Provide the [x, y] coordinate of the cell's center where the given text is located.  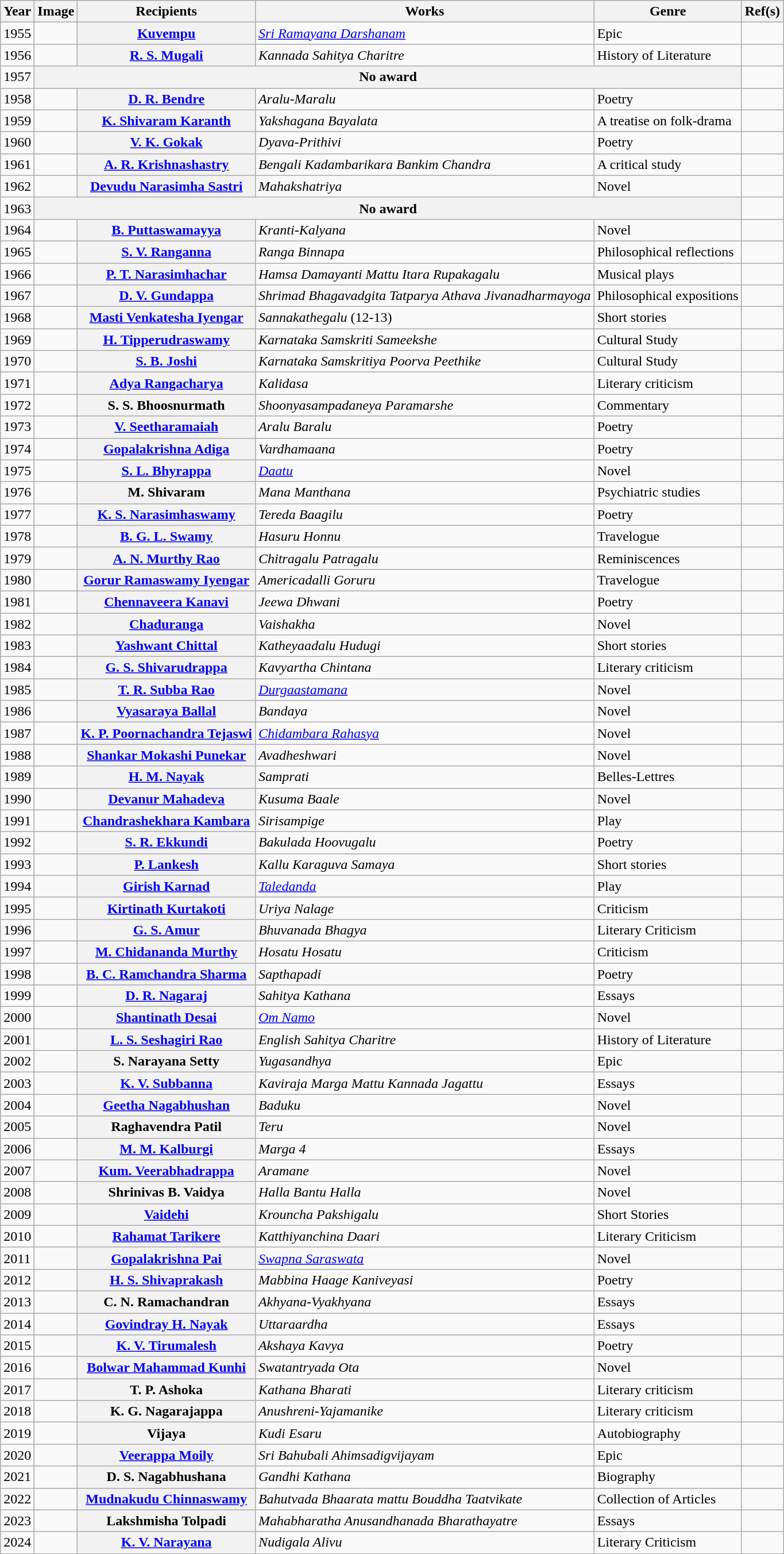
1969 [17, 340]
1988 [17, 755]
B. G. L. Swamy [167, 536]
1958 [17, 99]
Swapna Saraswata [424, 1258]
2009 [17, 1214]
Teru [424, 1127]
Kirtinath Kurtakoti [167, 908]
1995 [17, 908]
2016 [17, 1368]
Gorur Ramaswamy Iyengar [167, 580]
1985 [17, 690]
Bakulada Hoovugalu [424, 843]
Katheyaadalu Hudugi [424, 646]
1977 [17, 514]
Taledanda [424, 886]
1981 [17, 602]
C. N. Ramachandran [167, 1302]
2003 [17, 1083]
2020 [17, 1455]
Yakshagana Bayalata [424, 121]
Chidambara Rahasya [424, 733]
1963 [17, 208]
2001 [17, 1040]
L. S. Seshagiri Rao [167, 1040]
Sannakathegalu (12-13) [424, 318]
1983 [17, 646]
1968 [17, 318]
V. Seetharamaiah [167, 427]
1998 [17, 974]
Belles-Lettres [667, 777]
2006 [17, 1149]
Kudi Esaru [424, 1433]
2002 [17, 1061]
H. Tipperudraswamy [167, 340]
Baduku [424, 1105]
K. V. Narayana [167, 1543]
R. S. Mugali [167, 55]
1996 [17, 930]
1959 [17, 121]
Gopalakrishna Adiga [167, 449]
Psychiatric studies [667, 493]
Tereda Baagilu [424, 514]
2004 [17, 1105]
Rahamat Tarikere [167, 1236]
Works [424, 11]
1992 [17, 843]
Shantinath Desai [167, 1018]
Kalidasa [424, 383]
2019 [17, 1433]
S. V. Ranganna [167, 252]
S. R. Ekkundi [167, 843]
Reminiscences [667, 558]
Kusuma Baale [424, 799]
Kaviraja Marga Mattu Kannada Jagattu [424, 1083]
Chennaveera Kanavi [167, 602]
Philosophical reflections [667, 252]
Devanur Mahadeva [167, 799]
1973 [17, 427]
K. V. Subbanna [167, 1083]
K. P. Poornachandra Tejaswi [167, 733]
Akhyana-Vyakhyana [424, 1302]
Philosophical expositions [667, 296]
2005 [17, 1127]
A critical study [667, 164]
English Sahitya Charitre [424, 1040]
Anushreni-Yajamanike [424, 1411]
1955 [17, 33]
Vaishakha [424, 624]
Shankar Mokashi Punekar [167, 755]
2013 [17, 1302]
M. Shivaram [167, 493]
Uriya Nalage [424, 908]
Chandrashekhara Kambara [167, 821]
Om Namo [424, 1018]
Kannada Sahitya Charitre [424, 55]
Recipients [167, 11]
1971 [17, 383]
Geetha Nagabhushan [167, 1105]
Samprati [424, 777]
1965 [17, 252]
Krouncha Pakshigalu [424, 1214]
Commentary [667, 405]
2007 [17, 1171]
Kranti-Kalyana [424, 230]
1975 [17, 471]
Swatantryada Ota [424, 1368]
T. R. Subba Rao [167, 690]
Marga 4 [424, 1149]
Image [56, 11]
Aralu Baralu [424, 427]
G. S. Shivarudrappa [167, 668]
1999 [17, 996]
B. C. Ramchandra Sharma [167, 974]
Vyasaraya Ballal [167, 711]
1972 [17, 405]
Karnataka Samskriti Sameekshe [424, 340]
1967 [17, 296]
Gopalakrishna Pai [167, 1258]
S. S. Bhoosnurmath [167, 405]
Sirisampige [424, 821]
Kathana Bharati [424, 1390]
V. K. Gokak [167, 143]
Ref(s) [762, 11]
2010 [17, 1236]
1961 [17, 164]
H. M. Nayak [167, 777]
A treatise on folk-drama [667, 121]
1991 [17, 821]
Jeewa Dhwani [424, 602]
Kum. Veerabhadrappa [167, 1171]
1964 [17, 230]
1997 [17, 952]
K. Shivaram Karanth [167, 121]
Girish Karnad [167, 886]
Avadheshwari [424, 755]
Bolwar Mahammad Kunhi [167, 1368]
Lakshmisha Tolpadi [167, 1521]
Bengali Kadambarikara Bankim Chandra [424, 164]
2011 [17, 1258]
Veerappa Moily [167, 1455]
Biography [667, 1477]
Shrinivas B. Vaidya [167, 1193]
B. Puttaswamayya [167, 230]
A. R. Krishnashastry [167, 164]
1993 [17, 864]
G. S. Amur [167, 930]
Nudigala Alivu [424, 1543]
1979 [17, 558]
T. P. Ashoka [167, 1390]
Mudnakudu Chinnaswamy [167, 1499]
Gandhi Kathana [424, 1477]
1994 [17, 886]
D. R. Nagaraj [167, 996]
Vaidehi [167, 1214]
2012 [17, 1280]
Durgaastamana [424, 690]
Adya Rangacharya [167, 383]
Mana Manthana [424, 493]
Shoonyasampadaneya Paramarshe [424, 405]
Aralu-Maralu [424, 99]
Vardhamaana [424, 449]
Sahitya Kathana [424, 996]
Raghavendra Patil [167, 1127]
1987 [17, 733]
1970 [17, 361]
Ranga Binnapa [424, 252]
2018 [17, 1411]
Genre [667, 11]
Uttaraardha [424, 1324]
1989 [17, 777]
1990 [17, 799]
Aramane [424, 1171]
1962 [17, 186]
M. Chidananda Murthy [167, 952]
Year [17, 11]
Bandaya [424, 711]
2017 [17, 1390]
Americadalli Goruru [424, 580]
2015 [17, 1346]
K. V. Tirumalesh [167, 1346]
D. R. Bendre [167, 99]
Dyava-Prithivi [424, 143]
Sri Bahubali Ahimsadigvijayam [424, 1455]
K. G. Nagarajappa [167, 1411]
1982 [17, 624]
Shrimad Bhagavadgita Tatparya Athava Jivanadharmayoga [424, 296]
Mahabharatha Anusandhanada Bharathayatre [424, 1521]
S. L. Bhyrappa [167, 471]
P. T. Narasimhachar [167, 274]
Yashwant Chittal [167, 646]
Halla Bantu Halla [424, 1193]
1957 [17, 77]
Musical plays [667, 274]
Hasuru Honnu [424, 536]
1960 [17, 143]
1956 [17, 55]
D. V. Gundappa [167, 296]
Daatu [424, 471]
Masti Venkatesha Iyengar [167, 318]
Kuvempu [167, 33]
2024 [17, 1543]
Bhuvanada Bhagya [424, 930]
2008 [17, 1193]
Kallu Karaguva Samaya [424, 864]
Vijaya [167, 1433]
2000 [17, 1018]
1976 [17, 493]
Katthiyanchina Daari [424, 1236]
Chitragalu Patragalu [424, 558]
1978 [17, 536]
K. S. Narasimhaswamy [167, 514]
A. N. Murthy Rao [167, 558]
Sapthapadi [424, 974]
1966 [17, 274]
Collection of Articles [667, 1499]
Kavyartha Chintana [424, 668]
Bahutvada Bhaarata mattu Bouddha Taatvikate [424, 1499]
2014 [17, 1324]
Sri Ramayana Darshanam [424, 33]
Short Stories [667, 1214]
Hamsa Damayanti Mattu Itara Rupakagalu [424, 274]
S. B. Joshi [167, 361]
2021 [17, 1477]
P. Lankesh [167, 864]
1984 [17, 668]
2022 [17, 1499]
1974 [17, 449]
Devudu Narasimha Sastri [167, 186]
Govindray H. Nayak [167, 1324]
Mahakshatriya [424, 186]
Autobiography [667, 1433]
D. S. Nagabhushana [167, 1477]
S. Narayana Setty [167, 1061]
Hosatu Hosatu [424, 952]
Akshaya Kavya [424, 1346]
Mabbina Haage Kaniveyasi [424, 1280]
M. M. Kalburgi [167, 1149]
1980 [17, 580]
Karnataka Samskritiya Poorva Peethike [424, 361]
Yugasandhya [424, 1061]
Chaduranga [167, 624]
1986 [17, 711]
2023 [17, 1521]
H. S. Shivaprakash [167, 1280]
